Output the (X, Y) coordinate of the center of the cell containing the given text.  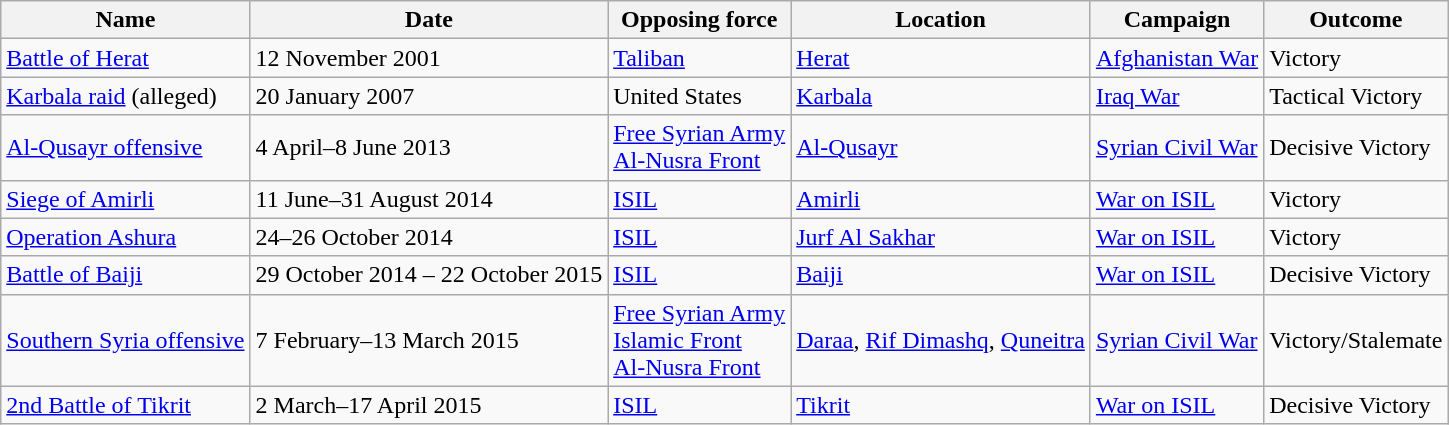
Afghanistan War (1176, 58)
Karbala (941, 96)
Battle of Baiji (126, 275)
United States (700, 96)
12 November 2001 (429, 58)
Operation Ashura (126, 237)
Opposing force (700, 20)
Jurf Al Sakhar (941, 237)
Tactical Victory (1356, 96)
Al-Qusayr offensive (126, 148)
Battle of Herat (126, 58)
Baiji (941, 275)
Location (941, 20)
2nd Battle of Tikrit (126, 405)
Campaign (1176, 20)
Karbala raid (alleged) (126, 96)
Daraa, Rif Dimashq, Quneitra (941, 340)
20 January 2007 (429, 96)
Amirli (941, 199)
Victory/Stalemate (1356, 340)
Herat (941, 58)
Free Syrian Army Al-Nusra Front (700, 148)
Free Syrian Army Islamic Front Al-Nusra Front (700, 340)
11 June–31 August 2014 (429, 199)
Al-Qusayr (941, 148)
Name (126, 20)
Tikrit (941, 405)
Southern Syria offensive (126, 340)
24–26 October 2014 (429, 237)
4 April–8 June 2013 (429, 148)
Date (429, 20)
2 March–17 April 2015 (429, 405)
Outcome (1356, 20)
Iraq War (1176, 96)
Siege of Amirli (126, 199)
7 February–13 March 2015 (429, 340)
Taliban (700, 58)
29 October 2014 – 22 October 2015 (429, 275)
